For the text-containing cell, return its midpoint in [X, Y] coordinate format. 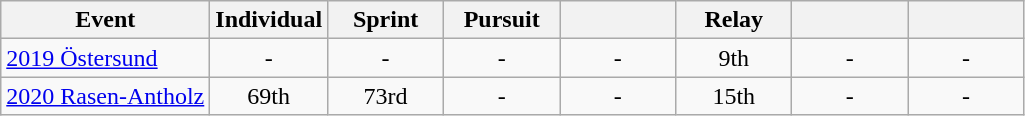
Event [106, 20]
Pursuit [502, 20]
69th [269, 96]
Sprint [386, 20]
73rd [386, 96]
Individual [269, 20]
2020 Rasen-Antholz [106, 96]
15th [734, 96]
9th [734, 58]
Relay [734, 20]
2019 Östersund [106, 58]
